From the cell containing the given text, extract its center point as [x, y] coordinate. 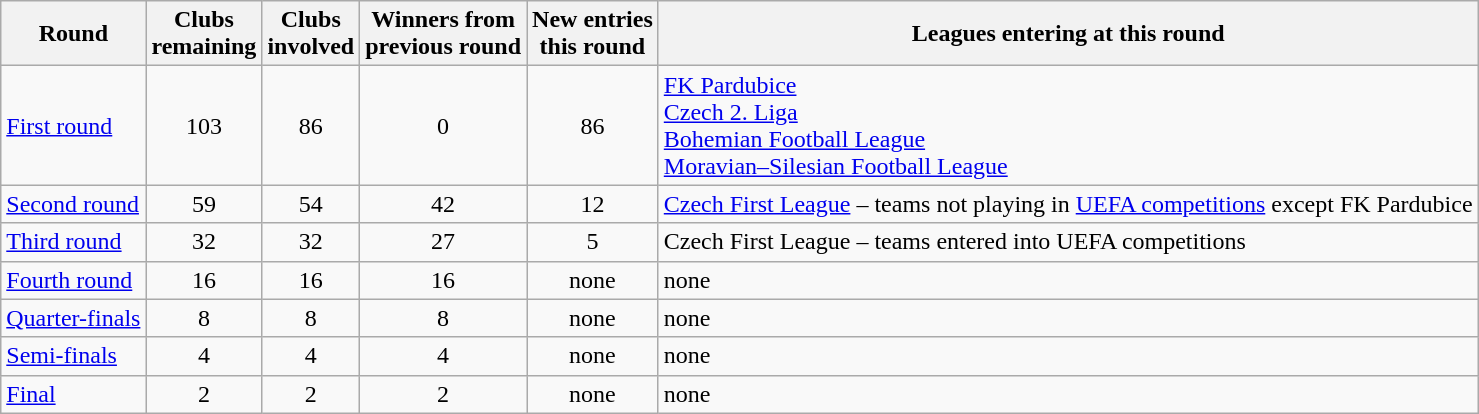
Quarter-finals [74, 318]
Czech First League – teams entered into UEFA competitions [1068, 242]
Semi-finals [74, 356]
5 [593, 242]
FK PardubiceCzech 2. LigaBohemian Football LeagueMoravian–Silesian Football League [1068, 126]
0 [444, 126]
103 [204, 126]
27 [444, 242]
Winners fromprevious round [444, 34]
Clubsinvolved [311, 34]
Czech First League – teams not playing in UEFA competitions except FK Pardubice [1068, 204]
54 [311, 204]
New entriesthis round [593, 34]
Leagues entering at this round [1068, 34]
12 [593, 204]
Clubsremaining [204, 34]
Second round [74, 204]
Round [74, 34]
Fourth round [74, 280]
Third round [74, 242]
Final [74, 394]
59 [204, 204]
First round [74, 126]
42 [444, 204]
